Identify which cell holds the provided text, then report its (x, y) central coordinate. 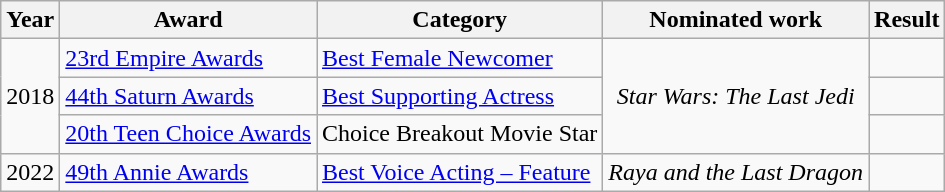
Raya and the Last Dragon (736, 172)
49th Annie Awards (188, 172)
Year (30, 20)
Star Wars: The Last Jedi (736, 96)
23rd Empire Awards (188, 58)
2018 (30, 96)
44th Saturn Awards (188, 96)
Choice Breakout Movie Star (459, 134)
Award (188, 20)
Category (459, 20)
2022 (30, 172)
Best Supporting Actress (459, 96)
Best Voice Acting – Feature (459, 172)
20th Teen Choice Awards (188, 134)
Best Female Newcomer (459, 58)
Result (907, 20)
Nominated work (736, 20)
